Find where the given text appears and provide that cell's center as [X, Y] coordinate. 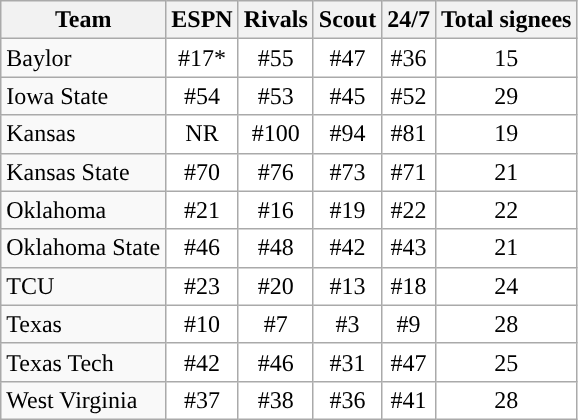
25 [506, 362]
Oklahoma [84, 210]
#22 [409, 210]
22 [506, 210]
NR [202, 134]
#94 [347, 134]
#3 [347, 324]
#16 [276, 210]
#17* [202, 58]
ESPN [202, 20]
29 [506, 96]
#31 [347, 362]
#38 [276, 400]
Rivals [276, 20]
#73 [347, 172]
#21 [202, 210]
#52 [409, 96]
#18 [409, 286]
Iowa State [84, 96]
#10 [202, 324]
#9 [409, 324]
#55 [276, 58]
#71 [409, 172]
Baylor [84, 58]
Kansas [84, 134]
#100 [276, 134]
19 [506, 134]
#13 [347, 286]
Team [84, 20]
24 [506, 286]
#23 [202, 286]
Scout [347, 20]
#45 [347, 96]
Texas [84, 324]
#54 [202, 96]
Oklahoma State [84, 248]
West Virginia [84, 400]
#81 [409, 134]
#20 [276, 286]
15 [506, 58]
#53 [276, 96]
TCU [84, 286]
Total signees [506, 20]
#7 [276, 324]
#43 [409, 248]
#48 [276, 248]
#70 [202, 172]
24/7 [409, 20]
#41 [409, 400]
#19 [347, 210]
#37 [202, 400]
Texas Tech [84, 362]
Kansas State [84, 172]
#76 [276, 172]
